Search for the cell housing the specified text and yield its (x, y) center coordinate. 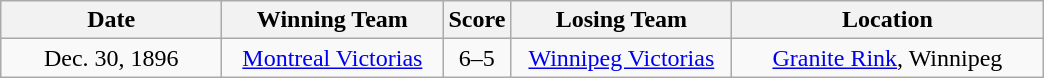
Losing Team (622, 20)
Dec. 30, 1896 (112, 58)
Montreal Victorias (332, 58)
6–5 (477, 58)
Date (112, 20)
Location (888, 20)
Winnipeg Victorias (622, 58)
Granite Rink, Winnipeg (888, 58)
Score (477, 20)
Winning Team (332, 20)
